Return the (x, y) coordinate for the center point of the cell that contains the specified text.  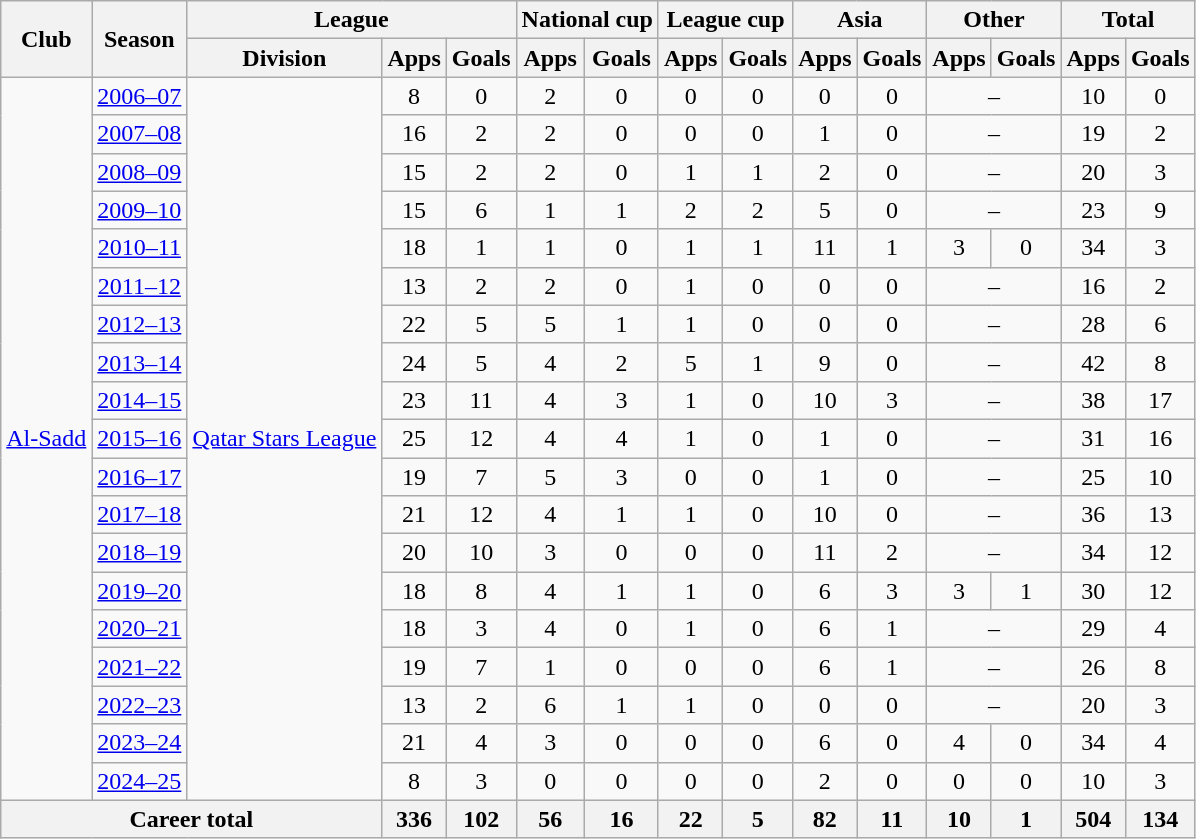
336 (414, 819)
2022–23 (140, 705)
National cup (587, 20)
24 (414, 362)
134 (1160, 819)
Qatar Stars League (284, 438)
2013–14 (140, 362)
2007–08 (140, 134)
36 (1093, 515)
Season (140, 39)
17 (1160, 400)
2012–13 (140, 324)
Total (1128, 20)
2018–19 (140, 553)
2020–21 (140, 629)
2017–18 (140, 515)
38 (1093, 400)
2023–24 (140, 743)
2015–16 (140, 438)
Club (46, 39)
2010–11 (140, 248)
31 (1093, 438)
2008–09 (140, 172)
30 (1093, 591)
82 (825, 819)
League cup (725, 20)
42 (1093, 362)
102 (481, 819)
Asia (860, 20)
2006–07 (140, 96)
Other (994, 20)
Career total (192, 819)
2014–15 (140, 400)
2009–10 (140, 210)
26 (1093, 667)
2011–12 (140, 286)
2019–20 (140, 591)
28 (1093, 324)
2016–17 (140, 477)
League (352, 20)
504 (1093, 819)
2021–22 (140, 667)
56 (550, 819)
Al-Sadd (46, 438)
29 (1093, 629)
2024–25 (140, 781)
Division (284, 58)
